Return [x, y] of the center of cell containing provided text 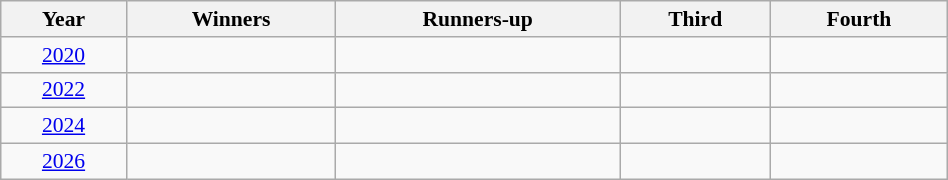
Year [64, 19]
2020 [64, 55]
2024 [64, 126]
Runners-up [478, 19]
Third [696, 19]
2022 [64, 90]
Winners [230, 19]
Fourth [860, 19]
2026 [64, 162]
